Output the [x, y] coordinate of the center of the cell containing the given text.  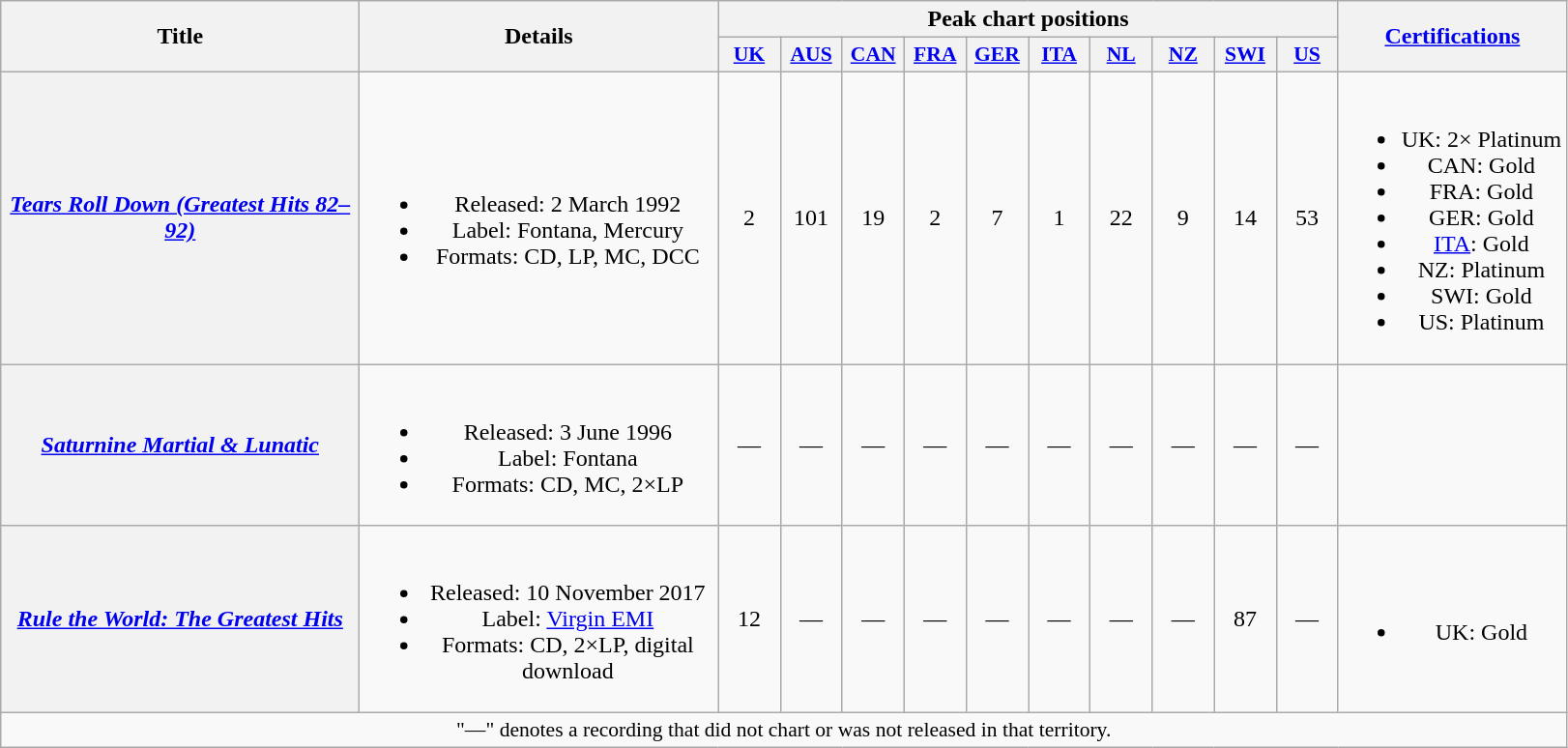
7 [997, 217]
UK: 2× PlatinumCAN: GoldFRA: GoldGER: GoldITA: GoldNZ: PlatinumSWI: GoldUS: Platinum [1452, 217]
Released: 3 June 1996Label: FontanaFormats: CD, MC, 2×LP [539, 445]
CAN [873, 55]
9 [1183, 217]
"—" denotes a recording that did not chart or was not released in that territory. [784, 731]
87 [1245, 619]
14 [1245, 217]
101 [811, 217]
NZ [1183, 55]
ITA [1060, 55]
UK [749, 55]
Released: 2 March 1992Label: Fontana, MercuryFormats: CD, LP, MC, DCC [539, 217]
Peak chart positions [1029, 19]
1 [1060, 217]
Details [539, 37]
Rule the World: The Greatest Hits [180, 619]
Certifications [1452, 37]
19 [873, 217]
US [1307, 55]
22 [1121, 217]
UK: Gold [1452, 619]
FRA [935, 55]
12 [749, 619]
SWI [1245, 55]
53 [1307, 217]
Saturnine Martial & Lunatic [180, 445]
Title [180, 37]
Tears Roll Down (Greatest Hits 82–92) [180, 217]
GER [997, 55]
Released: 10 November 2017Label: Virgin EMIFormats: CD, 2×LP, digital download [539, 619]
AUS [811, 55]
NL [1121, 55]
